Return [X, Y] of the center of cell containing provided text 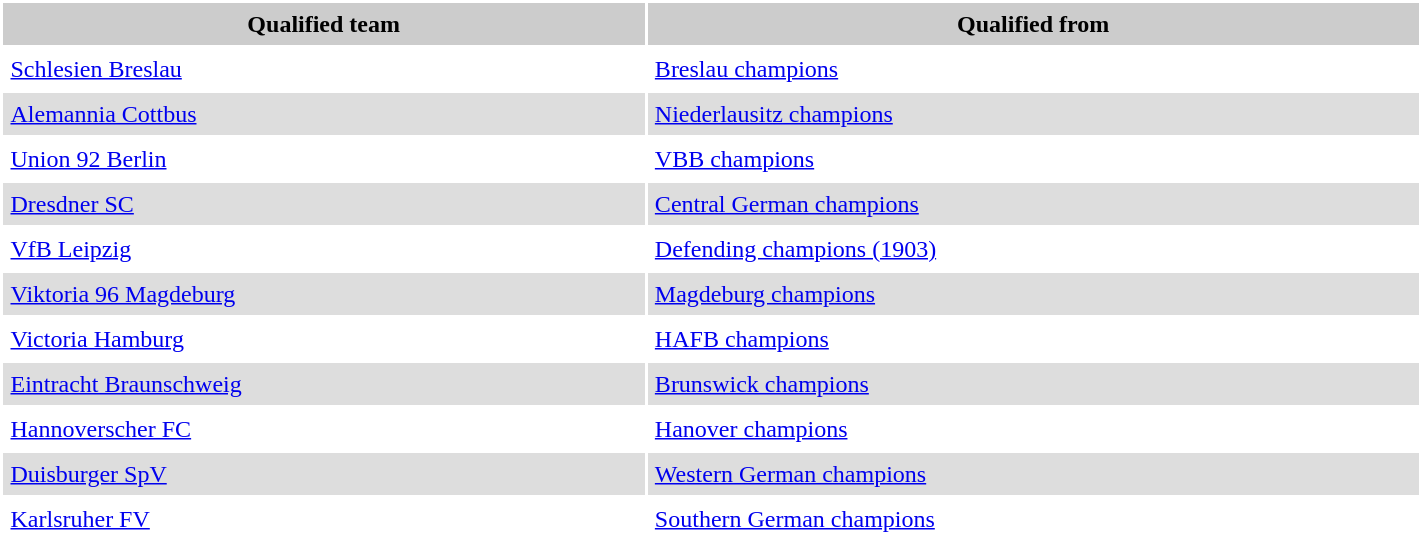
Niederlausitz champions [1033, 114]
Magdeburg champions [1033, 294]
Southern German champions [1033, 519]
HAFB champions [1033, 339]
Central German champions [1033, 204]
Alemannia Cottbus [324, 114]
Dresdner SC [324, 204]
Union 92 Berlin [324, 159]
Hanover champions [1033, 429]
Qualified team [324, 24]
Hannoverscher FC [324, 429]
VBB champions [1033, 159]
Schlesien Breslau [324, 69]
Breslau champions [1033, 69]
Eintracht Braunschweig [324, 384]
Western German champions [1033, 474]
Victoria Hamburg [324, 339]
Viktoria 96 Magdeburg [324, 294]
Brunswick champions [1033, 384]
Karlsruher FV [324, 519]
VfB Leipzig [324, 249]
Duisburger SpV [324, 474]
Qualified from [1033, 24]
Defending champions (1903) [1033, 249]
